Search for the cell housing the specified text and yield its (x, y) center coordinate. 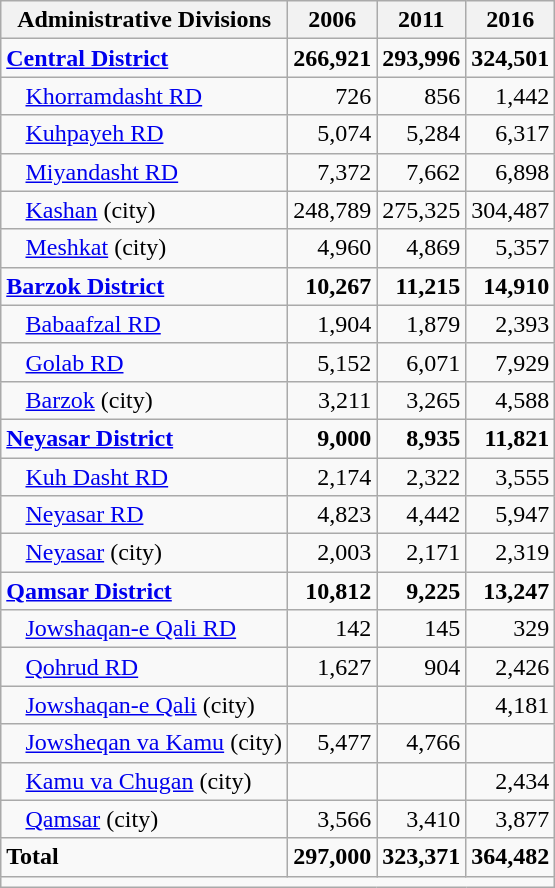
3,265 (422, 400)
145 (422, 629)
3,410 (422, 819)
5,152 (332, 362)
6,898 (510, 172)
2,322 (422, 477)
3,877 (510, 819)
904 (422, 667)
Central District (144, 58)
10,812 (332, 591)
Golab RD (144, 362)
Qohrud RD (144, 667)
726 (332, 96)
142 (332, 629)
Kashan (city) (144, 210)
5,947 (510, 515)
4,181 (510, 705)
5,284 (422, 134)
Kamu va Chugan (city) (144, 781)
6,071 (422, 362)
1,627 (332, 667)
304,487 (510, 210)
7,372 (332, 172)
Jowshaqan-e Qali RD (144, 629)
Barzok (city) (144, 400)
2,174 (332, 477)
Neyasar RD (144, 515)
2016 (510, 20)
3,211 (332, 400)
14,910 (510, 286)
Babaafzal RD (144, 324)
4,823 (332, 515)
4,869 (422, 248)
275,325 (422, 210)
9,000 (332, 438)
13,247 (510, 591)
2,003 (332, 553)
2,319 (510, 553)
Barzok District (144, 286)
Khorramdasht RD (144, 96)
2,171 (422, 553)
Jowsheqan va Kamu (city) (144, 743)
8,935 (422, 438)
9,225 (422, 591)
1,879 (422, 324)
266,921 (332, 58)
856 (422, 96)
Total (144, 857)
Jowshaqan-e Qali (city) (144, 705)
4,960 (332, 248)
7,662 (422, 172)
5,074 (332, 134)
2011 (422, 20)
323,371 (422, 857)
6,317 (510, 134)
4,766 (422, 743)
329 (510, 629)
2,426 (510, 667)
Meshkat (city) (144, 248)
248,789 (332, 210)
293,996 (422, 58)
10,267 (332, 286)
Neyasar District (144, 438)
3,555 (510, 477)
5,357 (510, 248)
364,482 (510, 857)
11,215 (422, 286)
Miyandasht RD (144, 172)
Qamsar District (144, 591)
297,000 (332, 857)
2,393 (510, 324)
1,442 (510, 96)
7,929 (510, 362)
Kuh Dasht RD (144, 477)
Kuhpayeh RD (144, 134)
11,821 (510, 438)
5,477 (332, 743)
4,442 (422, 515)
3,566 (332, 819)
Administrative Divisions (144, 20)
Qamsar (city) (144, 819)
2006 (332, 20)
1,904 (332, 324)
4,588 (510, 400)
324,501 (510, 58)
Neyasar (city) (144, 553)
2,434 (510, 781)
